Detect which cell encompasses the target text, then output its [X, Y] center coordinate. 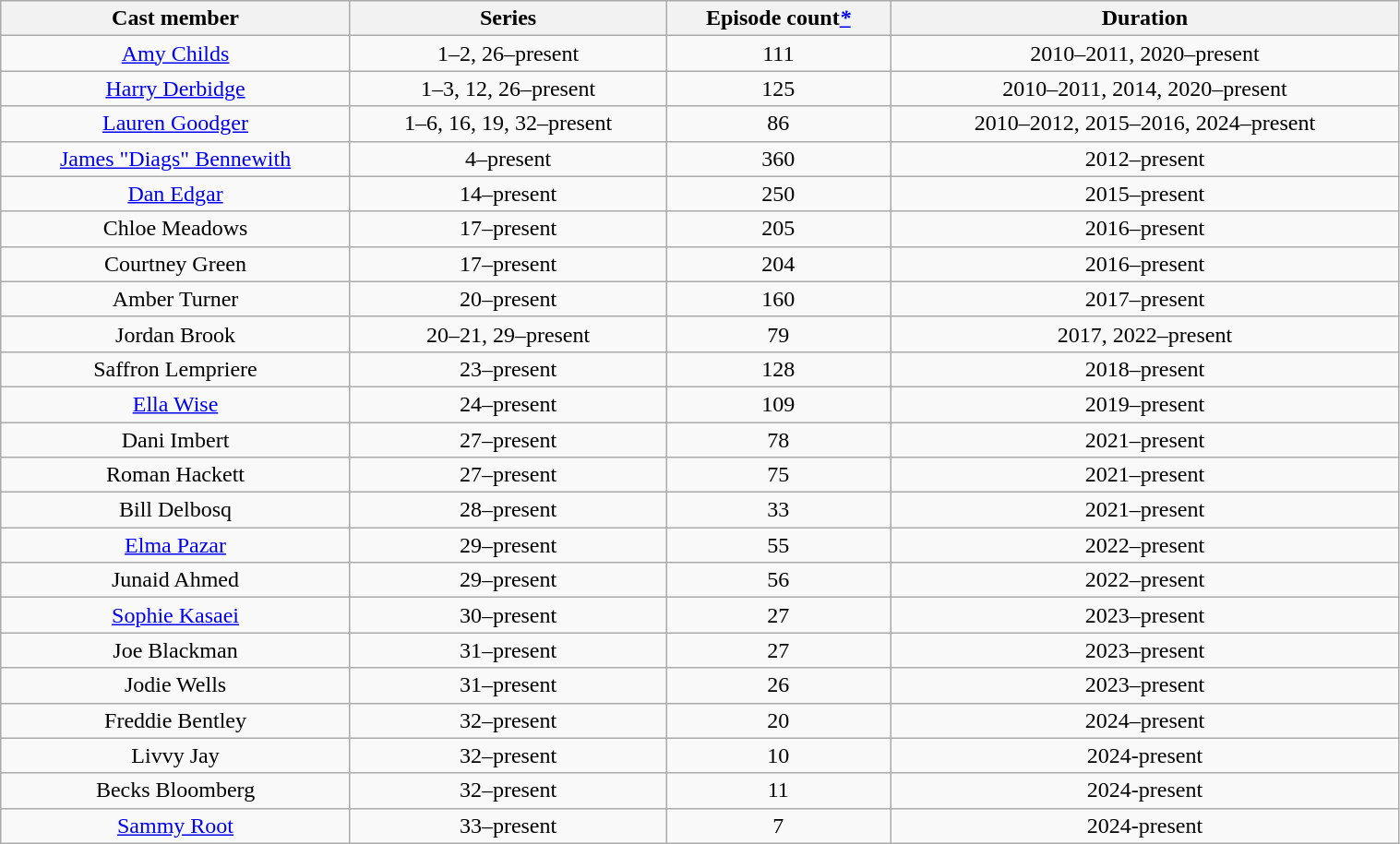
125 [779, 89]
Jodie Wells [175, 685]
360 [779, 159]
78 [779, 440]
2024–present [1144, 720]
10 [779, 755]
Roman Hackett [175, 475]
Episode count* [779, 18]
Amy Childs [175, 53]
Sammy Root [175, 826]
Cast member [175, 18]
14–present [508, 194]
2017, 2022–present [1144, 334]
7 [779, 826]
Lauren Goodger [175, 124]
2012–present [1144, 159]
30–present [508, 615]
Jordan Brook [175, 334]
Chloe Meadows [175, 229]
Freddie Bentley [175, 720]
205 [779, 229]
Junaid Ahmed [175, 580]
20–present [508, 299]
1–2, 26–present [508, 53]
128 [779, 369]
23–present [508, 369]
2018–present [1144, 369]
Dan Edgar [175, 194]
Ella Wise [175, 404]
33–present [508, 826]
Amber Turner [175, 299]
Livvy Jay [175, 755]
20–21, 29–present [508, 334]
2019–present [1144, 404]
160 [779, 299]
86 [779, 124]
2010–2011, 2020–present [1144, 53]
26 [779, 685]
24–present [508, 404]
20 [779, 720]
1–6, 16, 19, 32–present [508, 124]
Courtney Green [175, 264]
11 [779, 791]
79 [779, 334]
Becks Bloomberg [175, 791]
Sophie Kasaei [175, 615]
4–present [508, 159]
250 [779, 194]
1–3, 12, 26–present [508, 89]
Series [508, 18]
Joe Blackman [175, 650]
Saffron Lempriere [175, 369]
Elma Pazar [175, 545]
2010–2012, 2015–2016, 2024–present [1144, 124]
Bill Delbosq [175, 510]
Duration [1144, 18]
2015–present [1144, 194]
2010–2011, 2014, 2020–present [1144, 89]
111 [779, 53]
Dani Imbert [175, 440]
33 [779, 510]
75 [779, 475]
204 [779, 264]
56 [779, 580]
James "Diags" Bennewith [175, 159]
28–present [508, 510]
2017–present [1144, 299]
Harry Derbidge [175, 89]
109 [779, 404]
55 [779, 545]
